Search for the cell housing the specified text and yield its (x, y) center coordinate. 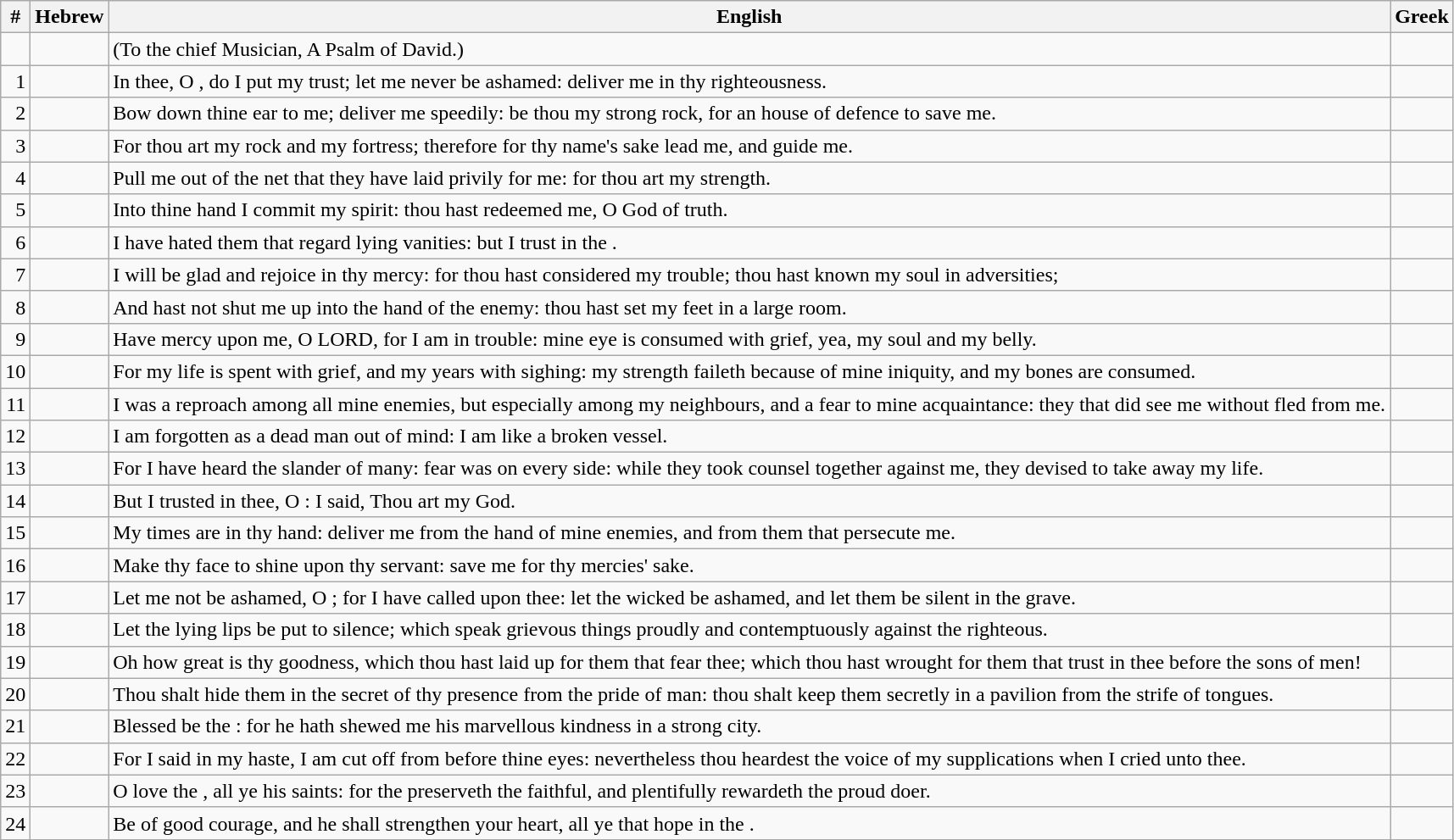
I have hated them that regard lying vanities: but I trust in the . (749, 242)
Let me not be ashamed, O ; for I have called upon thee: let the wicked be ashamed, and let them be silent in the grave. (749, 598)
For I have heard the slander of many: fear was on every side: while they took counsel together against me, they devised to take away my life. (749, 469)
Be of good courage, and he shall strengthen your heart, all ye that hope in the . (749, 823)
Greek (1423, 17)
7 (15, 275)
My times are in thy hand: deliver me from the hand of mine enemies, and from them that persecute me. (749, 533)
English (749, 17)
14 (15, 501)
And hast not shut me up into the hand of the enemy: thou hast set my feet in a large room. (749, 307)
24 (15, 823)
2 (15, 114)
9 (15, 339)
4 (15, 178)
In thee, O , do I put my trust; let me never be ashamed: deliver me in thy righteousness. (749, 81)
Pull me out of the net that they have laid privily for me: for thou art my strength. (749, 178)
(To the chief Musician, A Psalm of David.) (749, 49)
But I trusted in thee, O : I said, Thou art my God. (749, 501)
13 (15, 469)
Thou shalt hide them in the secret of thy presence from the pride of man: thou shalt keep them secretly in a pavilion from the strife of tongues. (749, 694)
5 (15, 210)
19 (15, 662)
10 (15, 371)
O love the , all ye his saints: for the preserveth the faithful, and plentifully rewardeth the proud doer. (749, 791)
15 (15, 533)
3 (15, 146)
Into thine hand I commit my spirit: thou hast redeemed me, O God of truth. (749, 210)
12 (15, 437)
# (15, 17)
6 (15, 242)
17 (15, 598)
18 (15, 630)
Make thy face to shine upon thy servant: save me for thy mercies' sake. (749, 565)
For my life is spent with grief, and my years with sighing: my strength faileth because of mine iniquity, and my bones are consumed. (749, 371)
23 (15, 791)
1 (15, 81)
Let the lying lips be put to silence; which speak grievous things proudly and contemptuously against the righteous. (749, 630)
16 (15, 565)
8 (15, 307)
Blessed be the : for he hath shewed me his marvellous kindness in a strong city. (749, 726)
For thou art my rock and my fortress; therefore for thy name's sake lead me, and guide me. (749, 146)
21 (15, 726)
20 (15, 694)
I am forgotten as a dead man out of mind: I am like a broken vessel. (749, 437)
Hebrew (70, 17)
11 (15, 404)
Bow down thine ear to me; deliver me speedily: be thou my strong rock, for an house of defence to save me. (749, 114)
22 (15, 759)
I will be glad and rejoice in thy mercy: for thou hast considered my trouble; thou hast known my soul in adversities; (749, 275)
Have mercy upon me, O LORD, for I am in trouble: mine eye is consumed with grief, yea, my soul and my belly. (749, 339)
For I said in my haste, I am cut off from before thine eyes: nevertheless thou heardest the voice of my supplications when I cried unto thee. (749, 759)
